Locate the cell with the specified text and output its (X, Y) center coordinate. 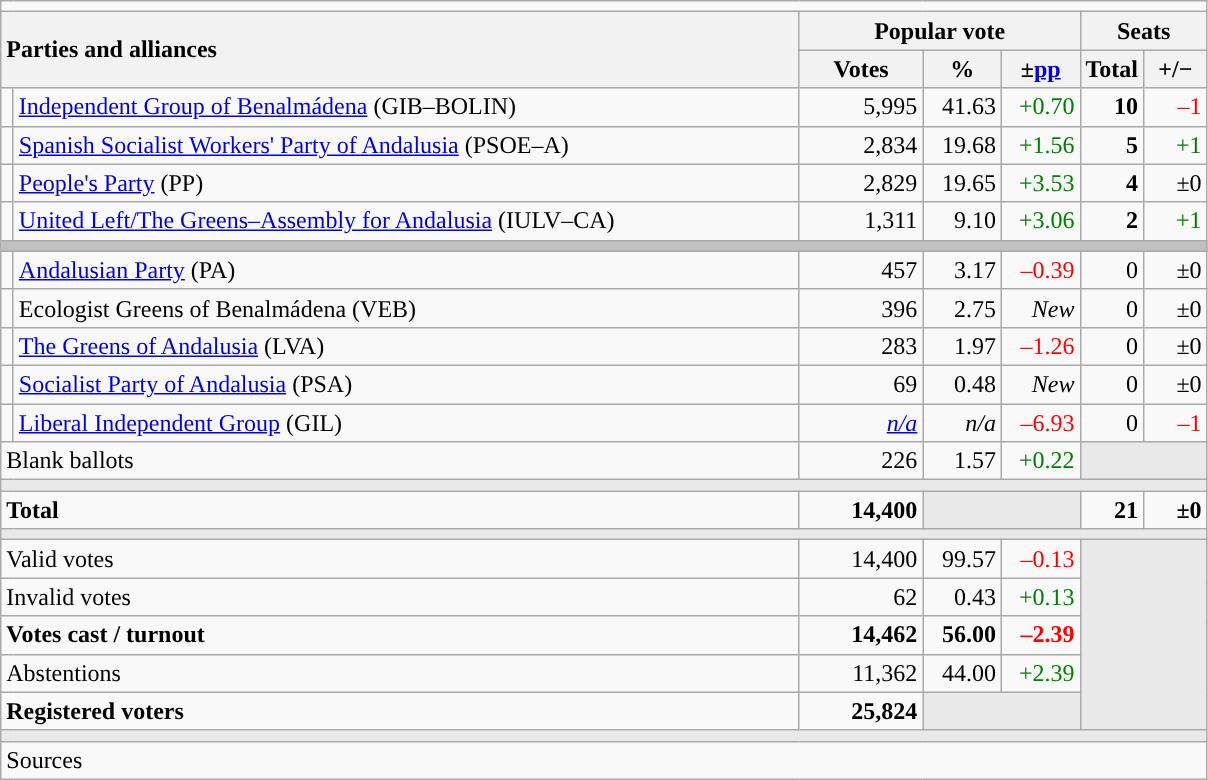
0.43 (962, 597)
2.75 (962, 308)
% (962, 69)
Parties and alliances (400, 50)
14,462 (861, 635)
2 (1112, 221)
396 (861, 308)
0.48 (962, 384)
+0.70 (1040, 107)
Votes (861, 69)
People's Party (PP) (406, 183)
Socialist Party of Andalusia (PSA) (406, 384)
+0.22 (1040, 461)
56.00 (962, 635)
69 (861, 384)
Spanish Socialist Workers' Party of Andalusia (PSOE–A) (406, 145)
41.63 (962, 107)
–1.26 (1040, 346)
10 (1112, 107)
226 (861, 461)
19.65 (962, 183)
99.57 (962, 559)
Ecologist Greens of Benalmádena (VEB) (406, 308)
Independent Group of Benalmádena (GIB–BOLIN) (406, 107)
–2.39 (1040, 635)
Andalusian Party (PA) (406, 270)
457 (861, 270)
+3.53 (1040, 183)
5 (1112, 145)
1,311 (861, 221)
Liberal Independent Group (GIL) (406, 423)
United Left/The Greens–Assembly for Andalusia (IULV–CA) (406, 221)
Blank ballots (400, 461)
4 (1112, 183)
44.00 (962, 673)
1.57 (962, 461)
+2.39 (1040, 673)
11,362 (861, 673)
–0.39 (1040, 270)
3.17 (962, 270)
+0.13 (1040, 597)
+/− (1176, 69)
The Greens of Andalusia (LVA) (406, 346)
21 (1112, 510)
+3.06 (1040, 221)
Seats (1144, 31)
Votes cast / turnout (400, 635)
19.68 (962, 145)
5,995 (861, 107)
25,824 (861, 711)
9.10 (962, 221)
Valid votes (400, 559)
–6.93 (1040, 423)
1.97 (962, 346)
62 (861, 597)
–0.13 (1040, 559)
Invalid votes (400, 597)
Registered voters (400, 711)
2,829 (861, 183)
Sources (604, 760)
±pp (1040, 69)
283 (861, 346)
Abstentions (400, 673)
Popular vote (940, 31)
+1.56 (1040, 145)
2,834 (861, 145)
